Return [X, Y] of the center of cell containing provided text 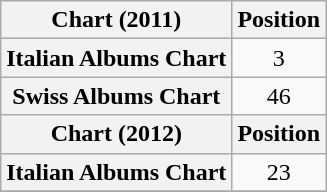
Chart (2012) [116, 134]
Chart (2011) [116, 20]
3 [279, 58]
46 [279, 96]
Swiss Albums Chart [116, 96]
23 [279, 172]
